For the text-containing cell, return its midpoint in (x, y) coordinate format. 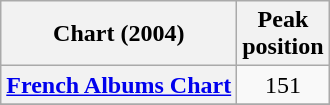
151 (283, 85)
Chart (2004) (119, 34)
Peakposition (283, 34)
French Albums Chart (119, 85)
